Locate the cell with the specified text and output its [X, Y] center coordinate. 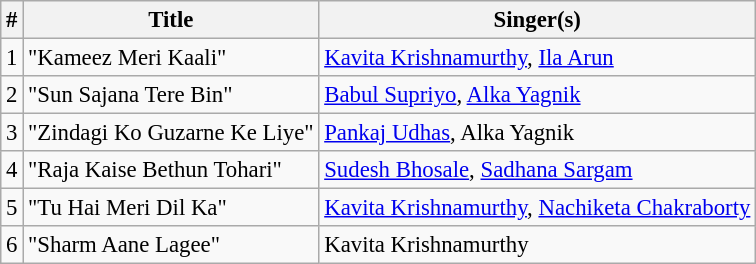
Kavita Krishnamurthy [538, 245]
Singer(s) [538, 20]
2 [12, 95]
6 [12, 245]
"Raja Kaise Bethun Tohari" [171, 170]
3 [12, 133]
1 [12, 58]
Title [171, 20]
"Zindagi Ko Guzarne Ke Liye" [171, 133]
"Tu Hai Meri Dil Ka" [171, 208]
# [12, 20]
"Kameez Meri Kaali" [171, 58]
"Sun Sajana Tere Bin" [171, 95]
Babul Supriyo, Alka Yagnik [538, 95]
Kavita Krishnamurthy, Nachiketa Chakraborty [538, 208]
4 [12, 170]
Pankaj Udhas, Alka Yagnik [538, 133]
"Sharm Aane Lagee" [171, 245]
5 [12, 208]
Kavita Krishnamurthy, Ila Arun [538, 58]
Sudesh Bhosale, Sadhana Sargam [538, 170]
